Provide the (x, y) coordinate of the cell's center where the given text is located.  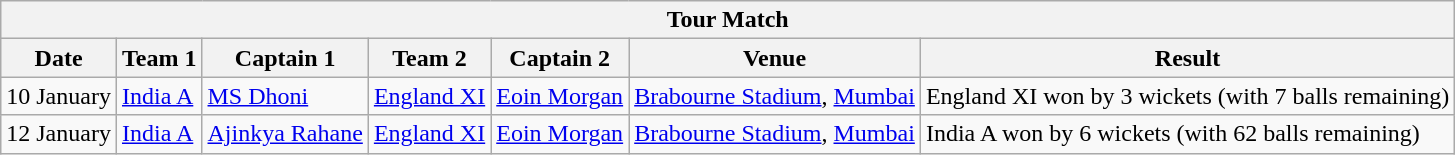
Date (59, 58)
Venue (775, 58)
Ajinkya Rahane (285, 134)
Team 2 (429, 58)
MS Dhoni (285, 96)
England XI won by 3 wickets (with 7 balls remaining) (1187, 96)
Tour Match (728, 20)
Captain 1 (285, 58)
India A won by 6 wickets (with 62 balls remaining) (1187, 134)
Team 1 (159, 58)
12 January (59, 134)
Result (1187, 58)
10 January (59, 96)
Captain 2 (560, 58)
